Detect which cell encompasses the target text, then output its [X, Y] center coordinate. 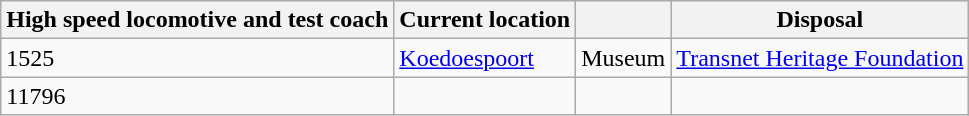
Current location [485, 20]
High speed locomotive and test coach [198, 20]
Disposal [820, 20]
Koedoespoort [485, 58]
11796 [198, 96]
Transnet Heritage Foundation [820, 58]
1525 [198, 58]
Museum [624, 58]
